Output the [x, y] coordinate of the center of the cell containing the given text.  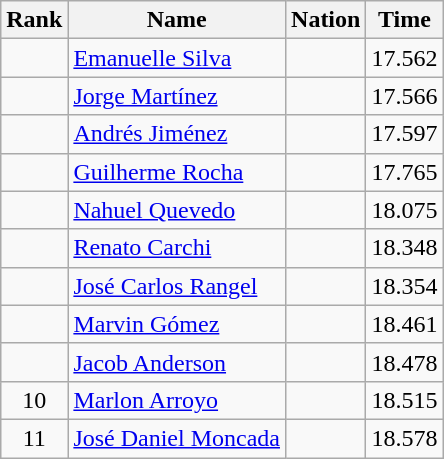
18.461 [404, 324]
Jacob Anderson [177, 362]
José Daniel Moncada [177, 438]
Jorge Martínez [177, 96]
10 [34, 400]
18.354 [404, 286]
Guilherme Rocha [177, 172]
Renato Carchi [177, 248]
17.765 [404, 172]
18.348 [404, 248]
17.562 [404, 58]
Emanuelle Silva [177, 58]
Nahuel Quevedo [177, 210]
18.515 [404, 400]
18.478 [404, 362]
11 [34, 438]
17.566 [404, 96]
Time [404, 20]
Andrés Jiménez [177, 134]
Rank [34, 20]
Nation [326, 20]
18.578 [404, 438]
José Carlos Rangel [177, 286]
18.075 [404, 210]
Marvin Gómez [177, 324]
Name [177, 20]
17.597 [404, 134]
Marlon Arroyo [177, 400]
